From the cell containing the given text, extract its center point as [X, Y] coordinate. 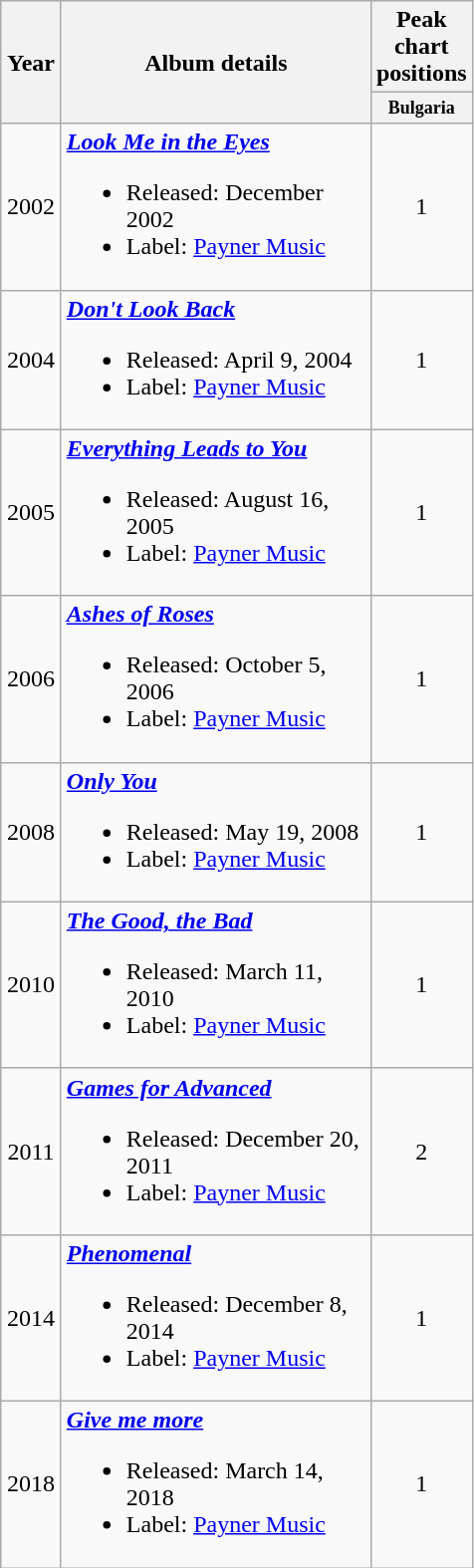
Year [32, 62]
2018 [32, 1484]
Look Me in the EyesReleased: December 2002Label: Payner Music [215, 207]
The Good, the BadReleased: March 11, 2010Label: Payner Music [215, 984]
Peak chart positions [421, 47]
2008 [32, 832]
Bulgaria [421, 108]
Only YouReleased: May 19, 2008Label: Payner Music [215, 832]
Don't Look BackReleased: April 9, 2004Label: Payner Music [215, 360]
Games for AdvancedReleased: December 20, 2011Label: Payner Music [215, 1152]
2014 [32, 1317]
Album details [215, 62]
2002 [32, 207]
Everything Leads to YouReleased: August 16, 2005Label: Payner Music [215, 512]
Ashes of RosesReleased: October 5, 2006Label: Payner Music [215, 679]
PhenomenalReleased: December 8, 2014Label: Payner Music [215, 1317]
2006 [32, 679]
2005 [32, 512]
2011 [32, 1152]
2004 [32, 360]
2010 [32, 984]
Give me moreReleased: March 14, 2018Label: Payner Music [215, 1484]
2 [421, 1152]
